Return (X, Y) of the center of cell containing provided text 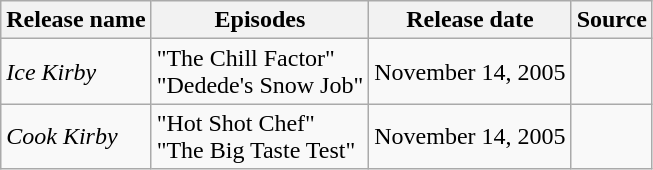
Source (612, 20)
Release date (470, 20)
Release name (76, 20)
"The Chill Factor""Dedede's Snow Job" (260, 72)
"Hot Shot Chef""The Big Taste Test" (260, 136)
Cook Kirby (76, 136)
Episodes (260, 20)
Ice Kirby (76, 72)
